Pinpoint the cell where the given text exists, returning its (X, Y) midpoint coordinate. 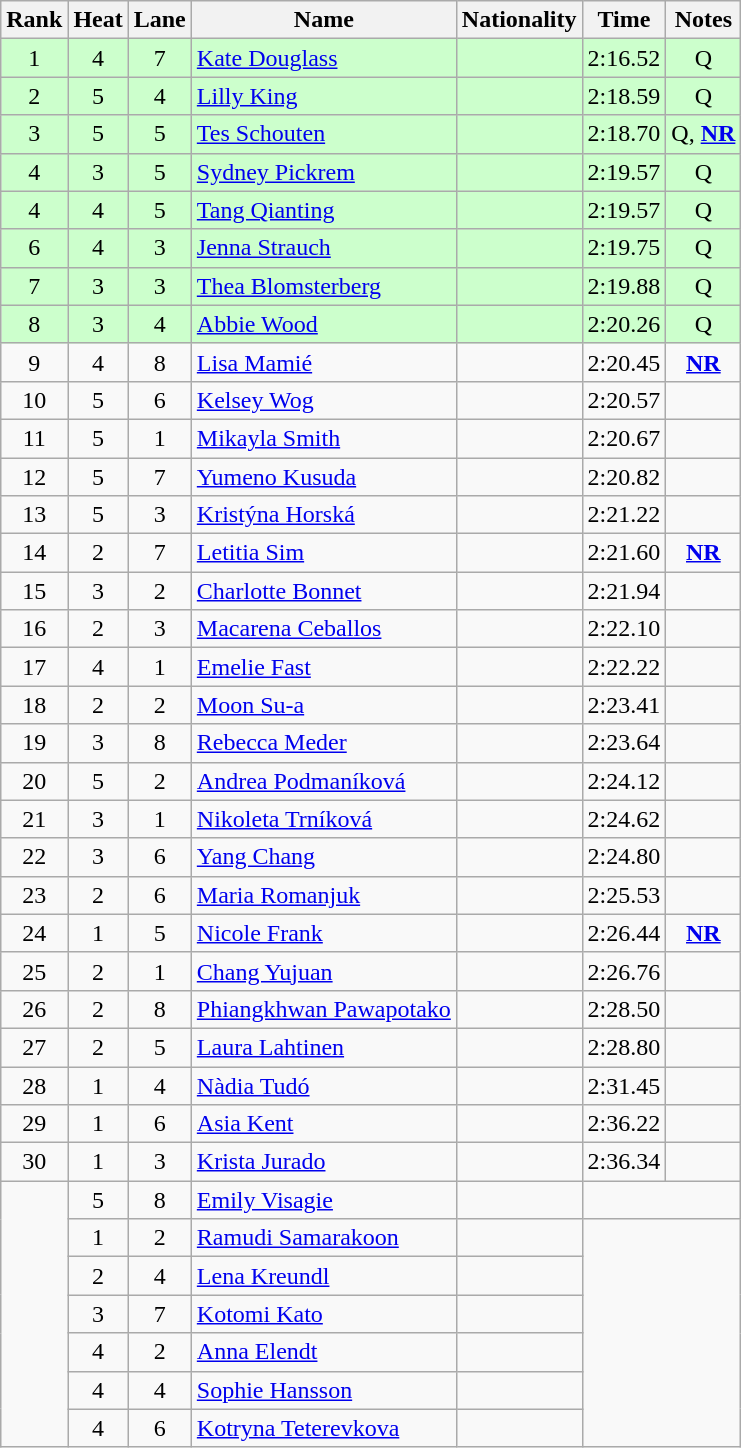
Yang Chang (324, 857)
Ramudi Samarakoon (324, 1238)
Moon Su-a (324, 705)
Kotomi Kato (324, 1314)
2:21.22 (624, 515)
2:24.80 (624, 857)
14 (34, 553)
28 (34, 1085)
2:19.88 (624, 286)
Lilly King (324, 96)
16 (34, 629)
2:16.52 (624, 58)
2:24.62 (624, 819)
Maria Romanjuk (324, 895)
Asia Kent (324, 1124)
25 (34, 971)
Letitia Sim (324, 553)
Andrea Podmaníková (324, 781)
Yumeno Kusuda (324, 477)
2:20.26 (624, 324)
2:23.64 (624, 743)
Krista Jurado (324, 1162)
23 (34, 895)
Kate Douglass (324, 58)
Sophie Hansson (324, 1390)
24 (34, 933)
Phiangkhwan Pawapotako (324, 1009)
Lena Kreundl (324, 1276)
18 (34, 705)
Q, NR (704, 134)
Kelsey Wog (324, 400)
Tes Schouten (324, 134)
11 (34, 438)
2:23.41 (624, 705)
2:20.45 (624, 362)
2:20.57 (624, 400)
Kristýna Horská (324, 515)
Macarena Ceballos (324, 629)
19 (34, 743)
29 (34, 1124)
2:24.12 (624, 781)
Lane (160, 20)
17 (34, 667)
Abbie Wood (324, 324)
Emily Visagie (324, 1200)
2:26.76 (624, 971)
2:36.34 (624, 1162)
Chang Yujuan (324, 971)
20 (34, 781)
13 (34, 515)
Rebecca Meder (324, 743)
30 (34, 1162)
Heat (98, 20)
2:22.10 (624, 629)
Nationality (519, 20)
21 (34, 819)
2:21.94 (624, 591)
Mikayla Smith (324, 438)
2:36.22 (624, 1124)
2:20.82 (624, 477)
22 (34, 857)
Nàdia Tudó (324, 1085)
Time (624, 20)
Nicole Frank (324, 933)
Anna Elendt (324, 1352)
27 (34, 1047)
2:31.45 (624, 1085)
2:18.59 (624, 96)
Rank (34, 20)
2:20.67 (624, 438)
2:19.75 (624, 248)
2:26.44 (624, 933)
Charlotte Bonnet (324, 591)
Tang Qianting (324, 210)
Lisa Mamié (324, 362)
Kotryna Teterevkova (324, 1428)
Nikoleta Trníková (324, 819)
2:28.80 (624, 1047)
2:18.70 (624, 134)
Name (324, 20)
10 (34, 400)
2:28.50 (624, 1009)
2:22.22 (624, 667)
Laura Lahtinen (324, 1047)
2:21.60 (624, 553)
Emelie Fast (324, 667)
2:25.53 (624, 895)
Thea Blomsterberg (324, 286)
15 (34, 591)
12 (34, 477)
26 (34, 1009)
Sydney Pickrem (324, 172)
Jenna Strauch (324, 248)
9 (34, 362)
Notes (704, 20)
